Output the [X, Y] coordinate of the center of the cell containing the given text.  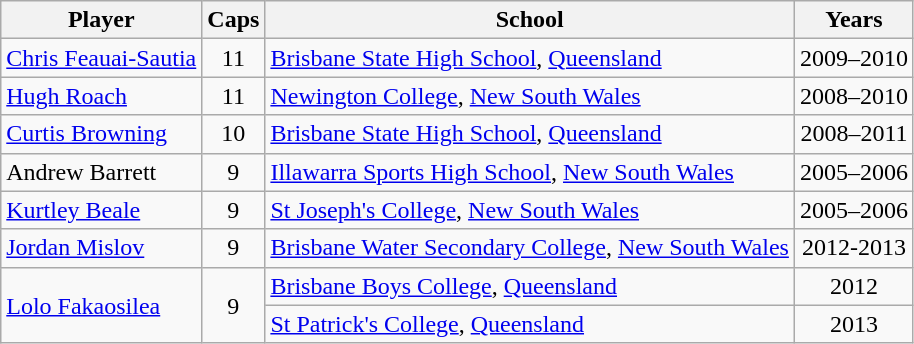
2008–2011 [854, 134]
Brisbane Water Secondary College, New South Wales [530, 248]
Chris Feauai-Sautia [102, 58]
Newington College, New South Wales [530, 96]
10 [234, 134]
2013 [854, 324]
Illawarra Sports High School, New South Wales [530, 172]
Kurtley Beale [102, 210]
2008–2010 [854, 96]
Jordan Mislov [102, 248]
Caps [234, 20]
School [530, 20]
2012 [854, 286]
Curtis Browning [102, 134]
St Joseph's College, New South Wales [530, 210]
2012-2013 [854, 248]
2009–2010 [854, 58]
St Patrick's College, Queensland [530, 324]
Andrew Barrett [102, 172]
Brisbane Boys College, Queensland [530, 286]
Player [102, 20]
Hugh Roach [102, 96]
Lolo Fakaosilea [102, 305]
Years [854, 20]
